Determine the [X, Y] coordinate at the center of the cell enclosing the given text.  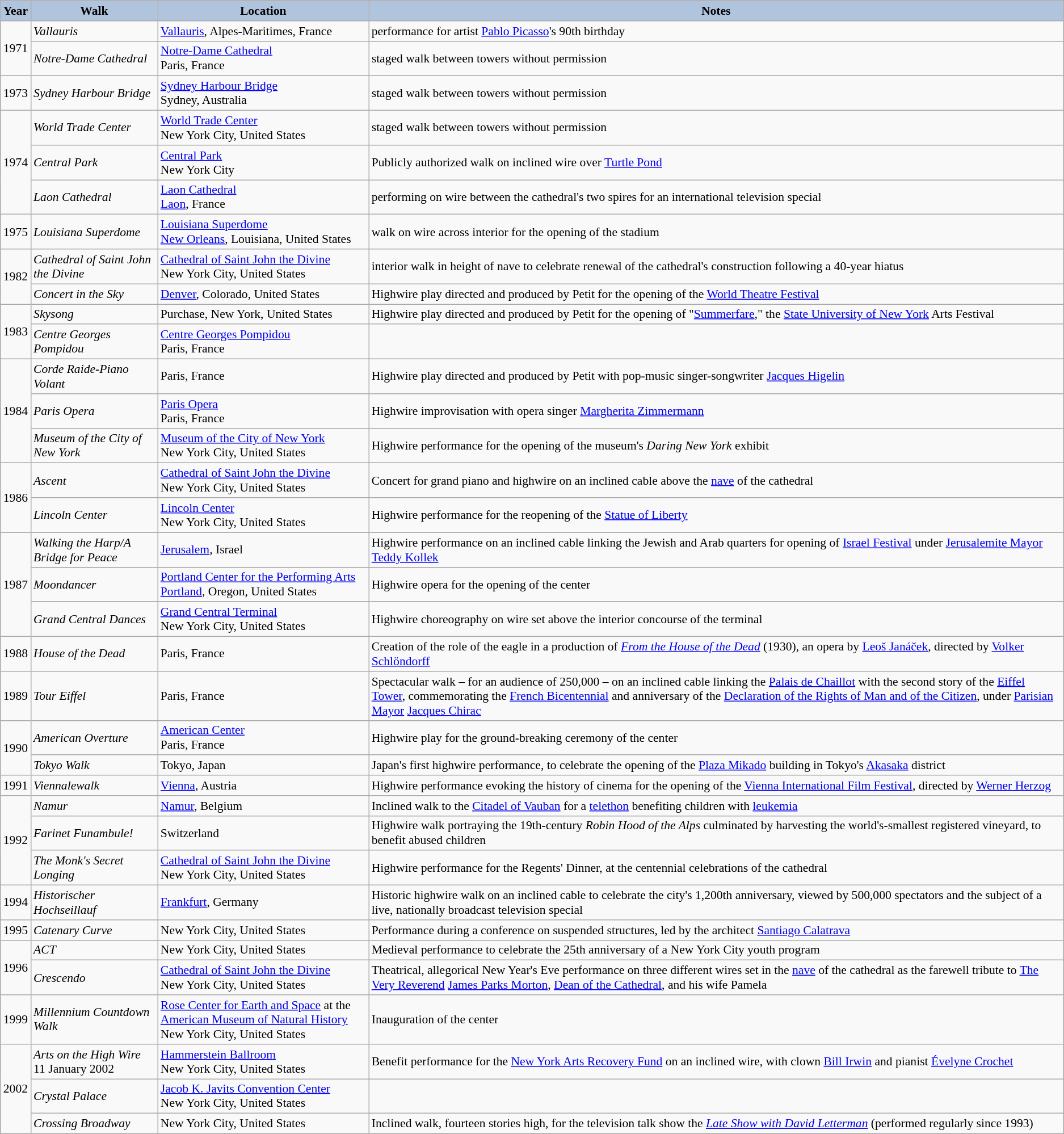
Lincoln Center [94, 515]
1996 [16, 967]
Laon Cathedral [94, 198]
1984 [16, 411]
Namur [94, 806]
The Monk's Secret Longing [94, 868]
Lincoln CenterNew York City, United States [263, 515]
1988 [16, 654]
Highwire performance for the opening of the museum's Daring New York exhibit [716, 446]
Rose Center for Earth and Space at the American Museum of Natural HistoryNew York City, United States [263, 1019]
Publicly authorized walk on inclined wire over Turtle Pond [716, 162]
1975 [16, 232]
Location [263, 11]
ACT [94, 950]
Crossing Broadway [94, 1124]
Grand Central Dances [94, 620]
1971 [16, 49]
Moondancer [94, 585]
Paris OperaParis, France [263, 411]
Skysong [94, 314]
Notre-Dame CathedralParis, France [263, 58]
Highwire improvisation with opera singer Margherita Zimmermann [716, 411]
Farinet Funambule! [94, 833]
Highwire performance evoking the history of cinema for the opening of the Vienna International Film Festival, directed by Werner Herzog [716, 786]
1995 [16, 930]
Jacob K. Javits Convention CenterNew York City, United States [263, 1097]
Highwire play for the ground-breaking ceremony of the center [716, 738]
Tokyo Walk [94, 766]
Arts on the High Wire 11 January 2002 [94, 1061]
Hammerstein BallroomNew York City, United States [263, 1061]
Highwire performance for the reopening of the Statue of Liberty [716, 515]
Corde Raide-Piano Volant [94, 377]
Centre Georges Pompidou [94, 342]
interior walk in height of nave to celebrate renewal of the cathedral's construction following a 40-year hiatus [716, 267]
1987 [16, 585]
Portland Center for the Performing ArtsPortland, Oregon, United States [263, 585]
Laon CathedralLaon, France [263, 198]
Highwire play directed and produced by Petit for the opening of "Summerfare," the State University of New York Arts Festival [716, 314]
Viennalewalk [94, 786]
Notes [716, 11]
Concert for grand piano and highwire on an inclined cable above the nave of the cathedral [716, 480]
Historischer Hochseillauf [94, 902]
1990 [16, 748]
Switzerland [263, 833]
2002 [16, 1089]
Performance during a conference on suspended structures, led by the architect Santiago Calatrava [716, 930]
Cathedral of Saint John the Divine [94, 267]
Creation of the role of the eagle in a production of From the House of the Dead (1930), an opera by Leoš Janáček, directed by Volker Schlöndorff [716, 654]
Highwire play directed and produced by Petit for the opening of the World Theatre Festival [716, 294]
Ascent [94, 480]
1982 [16, 277]
Vallauris, Alpes-Maritimes, France [263, 31]
Notre-Dame Cathedral [94, 58]
1992 [16, 841]
Namur, Belgium [263, 806]
Purchase, New York, United States [263, 314]
Inauguration of the center [716, 1019]
Crystal Palace [94, 1097]
Highwire performance on an inclined cable linking the Jewish and Arab quarters for opening of Israel Festival under Jerusalemite Mayor Teddy Kollek [716, 549]
1974 [16, 162]
Vienna, Austria [263, 786]
House of the Dead [94, 654]
1983 [16, 331]
Tour Eiffel [94, 696]
Highwire play directed and produced by Petit with pop-music singer-songwriter Jacques Higelin [716, 377]
Inclined walk to the Citadel of Vauban for a telethon benefiting children with leukemia [716, 806]
Louisiana Superdome [94, 232]
1986 [16, 498]
Japan's first highwire performance, to celebrate the opening of the Plaza Mikado building in Tokyo's Akasaka district [716, 766]
Concert in the Sky [94, 294]
1989 [16, 696]
Vallauris [94, 31]
Year [16, 11]
Grand Central TerminalNew York City, United States [263, 620]
Crescendo [94, 977]
1991 [16, 786]
Highwire opera for the opening of the center [716, 585]
1994 [16, 902]
Catenary Curve [94, 930]
American CenterParis, France [263, 738]
Inclined walk, fourteen stories high, for the television talk show the Late Show with David Letterman (performed regularly since 1993) [716, 1124]
Walk [94, 11]
Centre Georges PompidouParis, France [263, 342]
1973 [16, 93]
Museum of the City of New York [94, 446]
Tokyo, Japan [263, 766]
Denver, Colorado, United States [263, 294]
Central Park [94, 162]
Highwire performance for the Regents' Dinner, at the centennial celebrations of the cathedral [716, 868]
Highwire choreography on wire set above the interior concourse of the terminal [716, 620]
American Overture [94, 738]
Millennium Countdown Walk [94, 1019]
Central ParkNew York City [263, 162]
Museum of the City of New YorkNew York City, United States [263, 446]
Medieval performance to celebrate the 25th anniversary of a New York City youth program [716, 950]
Walking the Harp/A Bridge for Peace [94, 549]
Sydney Harbour Bridge [94, 93]
Paris Opera [94, 411]
World Trade CenterNew York City, United States [263, 128]
Frankfurt, Germany [263, 902]
1999 [16, 1019]
Sydney Harbour Bridge Sydney, Australia [263, 93]
Louisiana SuperdomeNew Orleans, Louisiana, United States [263, 232]
Jerusalem, Israel [263, 549]
Benefit performance for the New York Arts Recovery Fund on an inclined wire, with clown Bill Irwin and pianist Évelyne Crochet [716, 1061]
performance for artist Pablo Picasso's 90th birthday [716, 31]
walk on wire across interior for the opening of the stadium [716, 232]
World Trade Center [94, 128]
performing on wire between the cathedral's two spires for an international television special [716, 198]
